Determine the (x, y) coordinate at the center of the cell enclosing the given text.  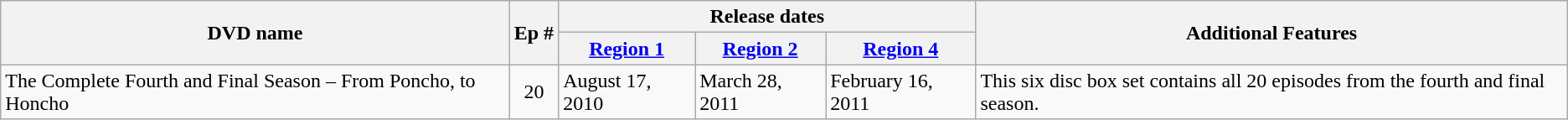
This six disc box set contains all 20 episodes from the fourth and final season. (1271, 92)
Ep # (534, 33)
March 28, 2011 (761, 92)
20 (534, 92)
Region 4 (901, 49)
August 17, 2010 (627, 92)
Release dates (767, 17)
Region 2 (761, 49)
Region 1 (627, 49)
Additional Features (1271, 33)
The Complete Fourth and Final Season – From Poncho, to Honcho (255, 92)
February 16, 2011 (901, 92)
DVD name (255, 33)
